Provide the (x, y) coordinate of the cell's center where the given text is located.  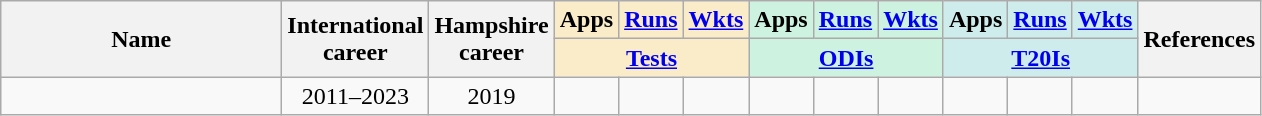
2019 (492, 96)
Hampshirecareer (492, 39)
Tests (652, 58)
Internationalcareer (356, 39)
2011–2023 (356, 96)
References (1200, 39)
Name (142, 39)
T20Is (1040, 58)
ODIs (846, 58)
